Search for the cell housing the specified text and yield its (X, Y) center coordinate. 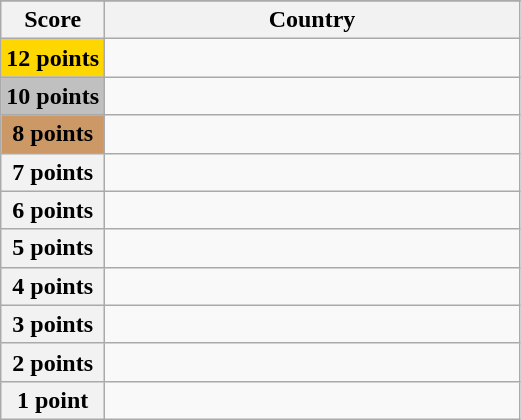
5 points (53, 248)
1 point (53, 400)
3 points (53, 324)
12 points (53, 58)
8 points (53, 134)
Score (53, 20)
10 points (53, 96)
7 points (53, 172)
2 points (53, 362)
4 points (53, 286)
Country (312, 20)
6 points (53, 210)
